Identify which cell holds the provided text, then report its (X, Y) central coordinate. 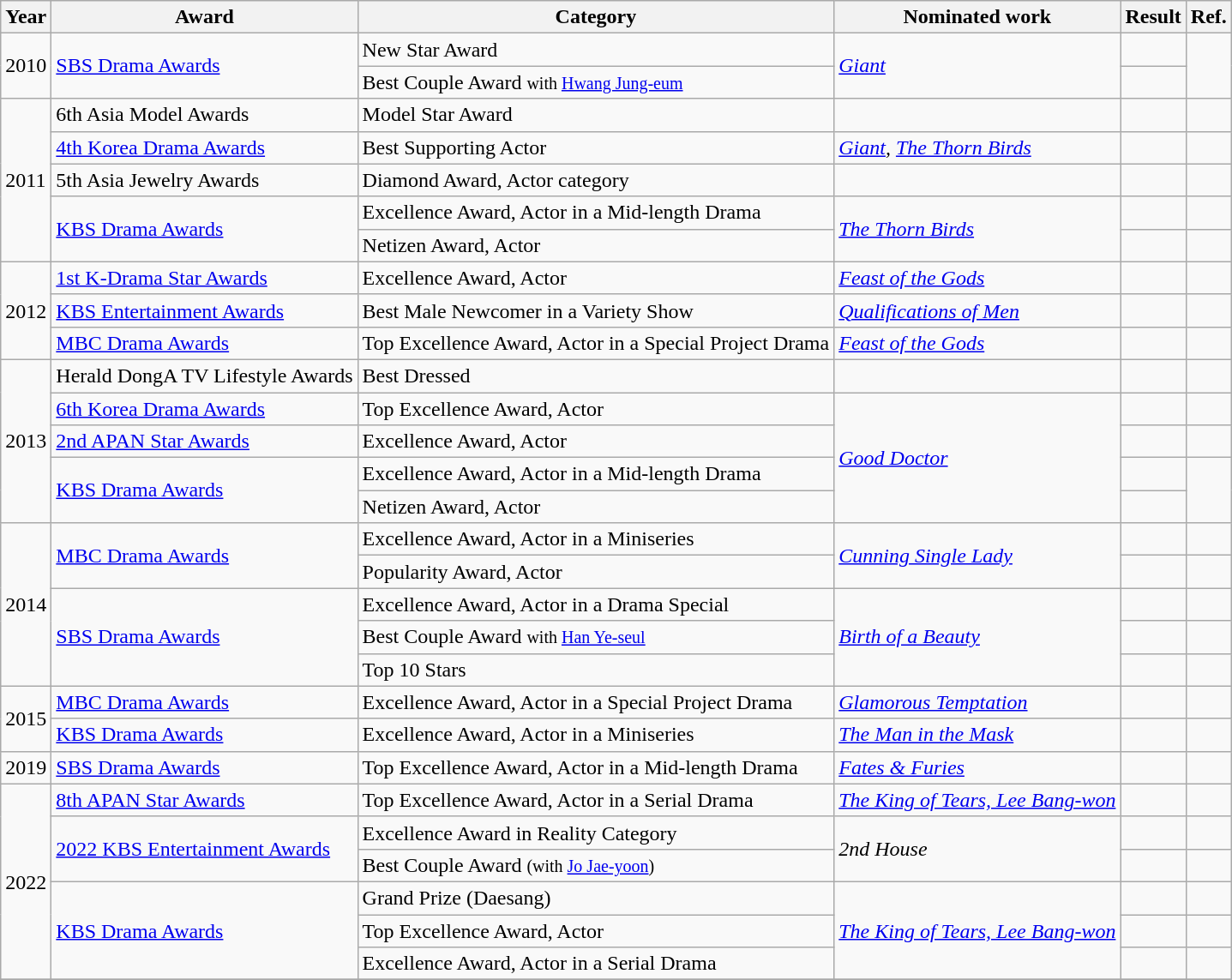
6th Korea Drama Awards (204, 409)
Glamorous Temptation (977, 702)
Best Supporting Actor (596, 147)
Result (1153, 17)
Top Excellence Award, Actor in a Mid-length Drama (596, 767)
2015 (26, 718)
8th APAN Star Awards (204, 800)
Qualifications of Men (977, 310)
Best Couple Award with Han Ye-seul (596, 637)
Excellence Award, Actor in a Special Project Drama (596, 702)
Best Couple Award with Hwang Jung-eum (596, 82)
KBS Entertainment Awards (204, 310)
2011 (26, 180)
2012 (26, 310)
4th Korea Drama Awards (204, 147)
2nd APAN Star Awards (204, 442)
Ref. (1209, 17)
1st K-Drama Star Awards (204, 278)
Best Dressed (596, 376)
Top Excellence Award, Actor in a Serial Drama (596, 800)
Fates & Furies (977, 767)
Nominated work (977, 17)
Giant, The Thorn Birds (977, 147)
Grand Prize (Daesang) (596, 898)
2nd House (977, 849)
2014 (26, 604)
Excellence Award, Actor in a Drama Special (596, 604)
The Thorn Birds (977, 229)
2022 (26, 881)
Best Male Newcomer in a Variety Show (596, 310)
Category (596, 17)
6th Asia Model Awards (204, 115)
Excellence Award in Reality Category (596, 833)
2019 (26, 767)
Top 10 Stars (596, 670)
Excellence Award, Actor in a Serial Drama (596, 964)
Diamond Award, Actor category (596, 180)
Award (204, 17)
Good Doctor (977, 458)
Giant (977, 66)
2022 KBS Entertainment Awards (204, 849)
Model Star Award (596, 115)
2010 (26, 66)
New Star Award (596, 50)
Popularity Award, Actor (596, 572)
The Man in the Mask (977, 735)
5th Asia Jewelry Awards (204, 180)
Cunning Single Lady (977, 556)
2013 (26, 441)
Birth of a Beauty (977, 637)
Top Excellence Award, Actor in a Special Project Drama (596, 343)
Herald DongA TV Lifestyle Awards (204, 376)
Best Couple Award (with Jo Jae-yoon) (596, 865)
Year (26, 17)
